Return (X, Y) of the center of cell containing provided text 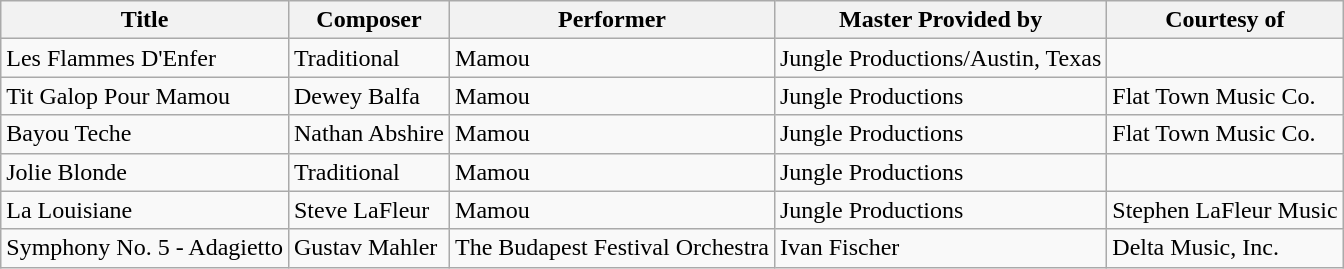
Stephen LaFleur Music (1225, 210)
Steve LaFleur (368, 210)
Nathan Abshire (368, 134)
Title (145, 20)
Master Provided by (940, 20)
Ivan Fischer (940, 248)
Bayou Teche (145, 134)
La Louisiane (145, 210)
Jungle Productions/Austin, Texas (940, 58)
Composer (368, 20)
Gustav Mahler (368, 248)
Symphony No. 5 - Adagietto (145, 248)
Les Flammes D'Enfer (145, 58)
Delta Music, Inc. (1225, 248)
The Budapest Festival Orchestra (612, 248)
Tit Galop Pour Mamou (145, 96)
Jolie Blonde (145, 172)
Dewey Balfa (368, 96)
Courtesy of (1225, 20)
Performer (612, 20)
